Scan for the cell matching the given text and deliver its (X, Y) coordinate at center. 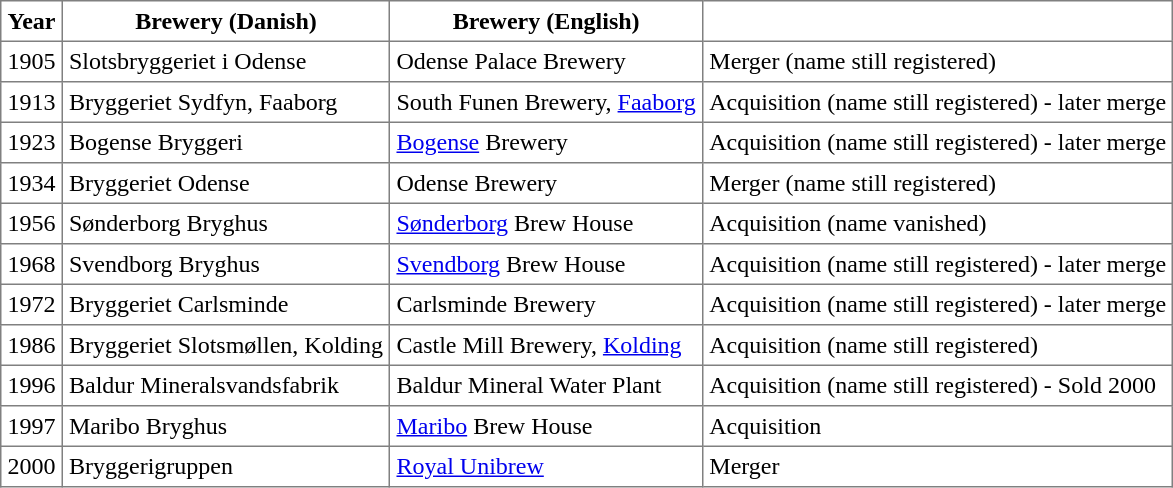
Bryggeriet Sydfyn, Faaborg (226, 102)
Royal Unibrew (546, 466)
Bryggerigruppen (226, 466)
Carlsminde Brewery (546, 304)
Acquisition (name vanished) (938, 223)
Castle Mill Brewery, Kolding (546, 345)
Acquisition (name still registered) (938, 345)
Bryggeriet Odense (226, 183)
Baldur Mineralsvandsfabrik (226, 385)
Maribo Bryghus (226, 426)
Brewery (Danish) (226, 21)
1956 (32, 223)
Slotsbryggeriet i Odense (226, 61)
Odense Brewery (546, 183)
Odense Palace Brewery (546, 61)
1923 (32, 142)
Sønderborg Bryghus (226, 223)
Svendborg Bryghus (226, 264)
Svendborg Brew House (546, 264)
Acquisition (name still registered) - Sold 2000 (938, 385)
Acquisition (938, 426)
South Funen Brewery, Faaborg (546, 102)
1972 (32, 304)
1997 (32, 426)
Merger (938, 466)
Brewery (English) (546, 21)
1968 (32, 264)
Baldur Mineral Water Plant (546, 385)
Year (32, 21)
1913 (32, 102)
1986 (32, 345)
Sønderborg Brew House (546, 223)
1996 (32, 385)
2000 (32, 466)
Bogense Brewery (546, 142)
1905 (32, 61)
Maribo Brew House (546, 426)
1934 (32, 183)
Bryggeriet Carlsminde (226, 304)
Bryggeriet Slotsmøllen, Kolding (226, 345)
Bogense Bryggeri (226, 142)
